Locate the cell with the specified text and output its [X, Y] center coordinate. 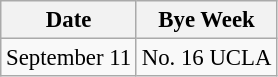
Date [69, 20]
No. 16 UCLA [206, 58]
Bye Week [206, 20]
September 11 [69, 58]
